Return the [X, Y] coordinate for the center point of the cell that contains the specified text.  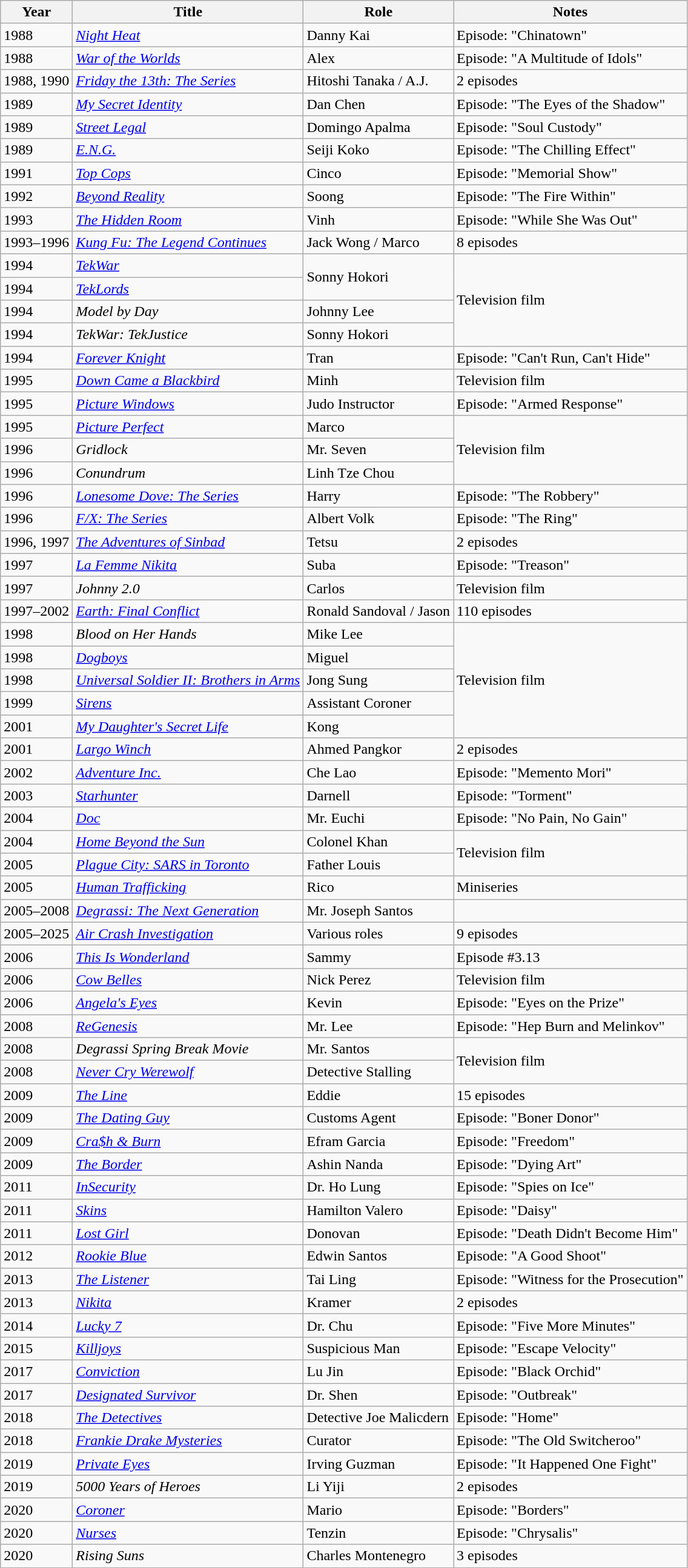
Cow Belles [188, 980]
Mr. Joseph Santos [379, 911]
Lost Girl [188, 1233]
Kramer [379, 1302]
Blood on Her Hands [188, 634]
Lonesome Dove: The Series [188, 496]
Albert Volk [379, 519]
Marco [379, 427]
Rico [379, 888]
Episode: "No Pain, No Gain" [571, 819]
3 episodes [571, 1556]
Various roles [379, 934]
Skins [188, 1210]
Cinco [379, 173]
Mr. Santos [379, 1049]
TekWar [188, 265]
Picture Perfect [188, 427]
Irving Guzman [379, 1464]
Miniseries [571, 888]
Episode: "Treason" [571, 565]
1992 [36, 196]
1997–2002 [36, 611]
Episode: "Daisy" [571, 1210]
Never Cry Werewolf [188, 1072]
Linh Tze Chou [379, 473]
The Dating Guy [188, 1118]
Kong [379, 726]
2014 [36, 1325]
Nikita [188, 1302]
Episode: "Eyes on the Prize" [571, 1003]
Hitoshi Tanaka / A.J. [379, 81]
Charles Montenegro [379, 1556]
Starhunter [188, 796]
Dan Chen [379, 104]
9 episodes [571, 934]
Hamilton Valero [379, 1210]
Tenzin [379, 1533]
1991 [36, 173]
Alex [379, 58]
Model by Day [188, 312]
Vinh [379, 219]
Jong Sung [379, 680]
Sammy [379, 957]
Friday the 13th: The Series [188, 81]
Episode: "Memento Mori" [571, 772]
Ahmed Pangkor [379, 749]
Episode: "Spies on Ice" [571, 1187]
The Adventures of Sinbad [188, 542]
Lucky 7 [188, 1325]
Plague City: SARS in Toronto [188, 865]
Episode: "While She Was Out" [571, 219]
Episode: "Death Didn't Become Him" [571, 1233]
Episode: "A Multitude of Idols" [571, 58]
Episode: "Borders" [571, 1510]
Miguel [379, 657]
Episode #3.13 [571, 957]
1999 [36, 703]
Down Came a Blackbird [188, 381]
Tetsu [379, 542]
Efram Garcia [379, 1141]
Mario [379, 1510]
Private Eyes [188, 1464]
Colonel Khan [379, 842]
Episode: "The Chilling Effect" [571, 150]
Episode: "The Eyes of the Shadow" [571, 104]
Frankie Drake Mysteries [188, 1441]
1996, 1997 [36, 542]
Kevin [379, 1003]
Role [379, 12]
Mr. Lee [379, 1026]
Detective Joe Malicdern [379, 1418]
2005–2008 [36, 911]
Episode: "Freedom" [571, 1141]
TekLords [188, 289]
Lu Jin [379, 1371]
Episode: "Chrysalis" [571, 1533]
Episode: "Outbreak" [571, 1394]
Mr. Euchi [379, 819]
Beyond Reality [188, 196]
Street Legal [188, 127]
Home Beyond the Sun [188, 842]
Episode: "Torment" [571, 796]
Episode: "The Fire Within" [571, 196]
Dogboys [188, 657]
My Secret Identity [188, 104]
The Border [188, 1164]
TekWar: TekJustice [188, 335]
Episode: "Can't Run, Can't Hide" [571, 358]
8 episodes [571, 242]
Episode: "A Good Shoot" [571, 1256]
Episode: "Dying Art" [571, 1164]
Angela's Eyes [188, 1003]
15 episodes [571, 1095]
1988, 1990 [36, 81]
Title [188, 12]
Episode: "Chinatown" [571, 35]
Gridlock [188, 450]
F/X: The Series [188, 519]
Detective Stalling [379, 1072]
Kung Fu: The Legend Continues [188, 242]
2015 [36, 1348]
2002 [36, 772]
Episode: "Hep Burn and Melinkov" [571, 1026]
Father Louis [379, 865]
The Detectives [188, 1418]
Mike Lee [379, 634]
Dr. Chu [379, 1325]
Conviction [188, 1371]
Conundrum [188, 473]
Air Crash Investigation [188, 934]
Coroner [188, 1510]
Ronald Sandoval / Jason [379, 611]
Earth: Final Conflict [188, 611]
Episode: "Boner Donor" [571, 1118]
Episode: "The Robbery" [571, 496]
Suba [379, 565]
Dr. Ho Lung [379, 1187]
La Femme Nikita [188, 565]
Cra$h & Burn [188, 1141]
Episode: "Armed Response" [571, 404]
Episode: "It Happened One Fight" [571, 1464]
Nick Perez [379, 980]
Largo Winch [188, 749]
Human Trafficking [188, 888]
Assistant Coroner [379, 703]
ReGenesis [188, 1026]
Eddie [379, 1095]
Ashin Nanda [379, 1164]
2003 [36, 796]
The Hidden Room [188, 219]
Episode: "Black Orchid" [571, 1371]
2012 [36, 1256]
Picture Windows [188, 404]
Tran [379, 358]
Donovan [379, 1233]
Minh [379, 381]
Curator [379, 1441]
Carlos [379, 588]
Episode: "Five More Minutes" [571, 1325]
My Daughter's Secret Life [188, 726]
Edwin Santos [379, 1256]
Nurses [188, 1533]
Night Heat [188, 35]
Soong [379, 196]
Rookie Blue [188, 1256]
Johnny Lee [379, 312]
Forever Knight [188, 358]
110 episodes [571, 611]
Sirens [188, 703]
Customs Agent [379, 1118]
Episode: "The Ring" [571, 519]
2005–2025 [36, 934]
Degrassi: The Next Generation [188, 911]
Doc [188, 819]
Harry [379, 496]
Rising Suns [188, 1556]
Domingo Apalma [379, 127]
This Is Wonderland [188, 957]
Episode: "Memorial Show" [571, 173]
Year [36, 12]
Degrassi Spring Break Movie [188, 1049]
Li Yiji [379, 1487]
Designated Survivor [188, 1394]
Dr. Shen [379, 1394]
InSecurity [188, 1187]
1993–1996 [36, 242]
Seiji Koko [379, 150]
Episode: "Witness for the Prosecution" [571, 1279]
Episode: "Home" [571, 1418]
E.N.G. [188, 150]
5000 Years of Heroes [188, 1487]
Che Lao [379, 772]
The Listener [188, 1279]
Danny Kai [379, 35]
Killjoys [188, 1348]
Top Cops [188, 173]
1993 [36, 219]
Episode: "Escape Velocity" [571, 1348]
Adventure Inc. [188, 772]
Notes [571, 12]
Johnny 2.0 [188, 588]
Episode: "Soul Custody" [571, 127]
Tai Ling [379, 1279]
Universal Soldier II: Brothers in Arms [188, 680]
Mr. Seven [379, 450]
The Line [188, 1095]
Suspicious Man [379, 1348]
Judo Instructor [379, 404]
Episode: "The Old Switcheroo" [571, 1441]
Darnell [379, 796]
War of the Worlds [188, 58]
Jack Wong / Marco [379, 242]
